Extract the [X, Y] coordinate from the center of the cell holding the provided text.  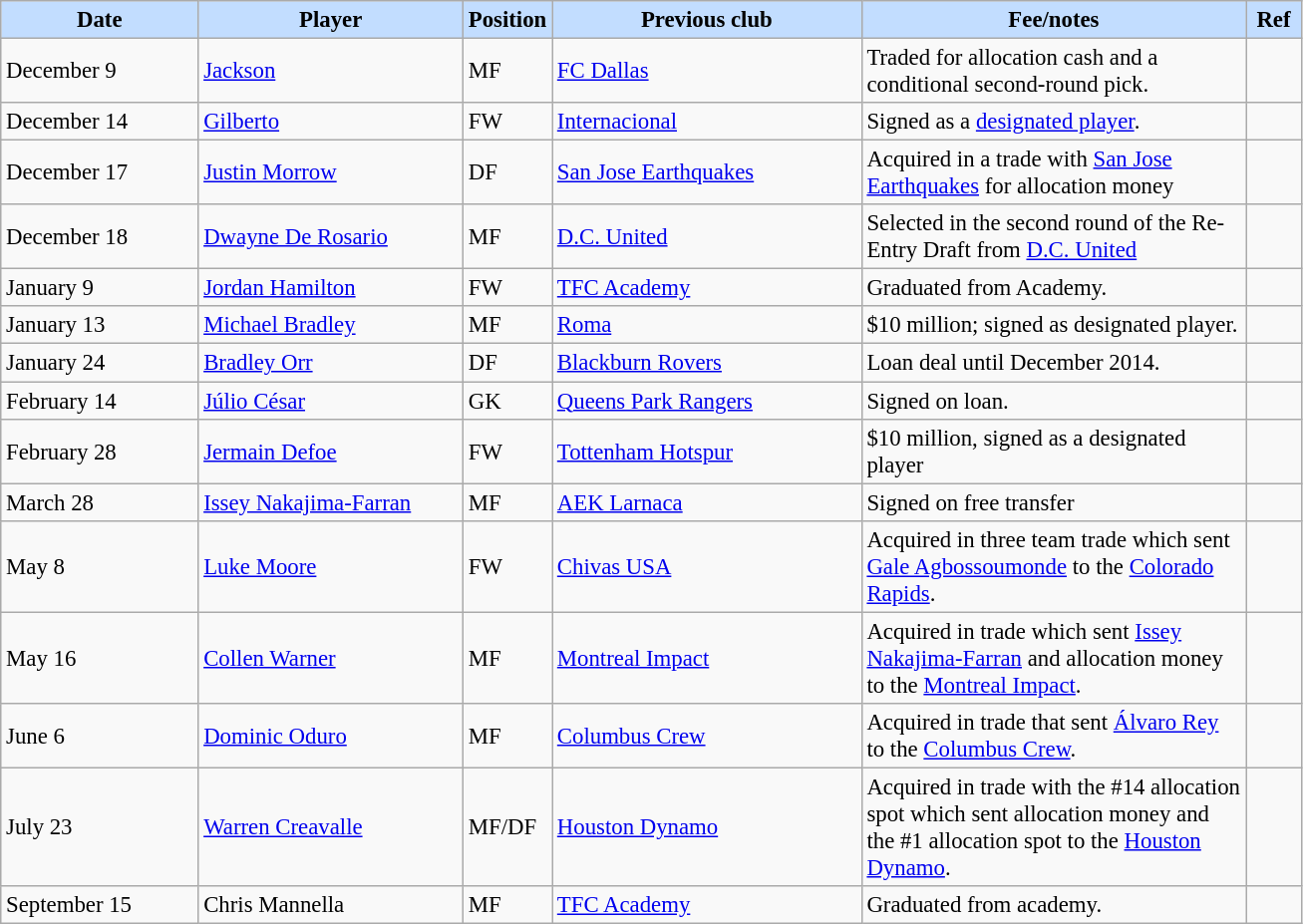
Player [331, 20]
GK [506, 401]
Blackburn Rovers [708, 363]
Acquired in three team trade which sent Gale Agbossoumonde to the Colorado Rapids. [1054, 566]
Montreal Impact [708, 658]
Graduated from academy. [1054, 905]
MF/DF [506, 827]
Signed as a designated player. [1054, 122]
Michael Bradley [331, 326]
March 28 [100, 502]
Tottenham Hotspur [708, 451]
Traded for allocation cash and a conditional second-round pick. [1054, 72]
Graduated from Academy. [1054, 288]
Collen Warner [331, 658]
Luke Moore [331, 566]
$10 million; signed as designated player. [1054, 326]
Dwayne De Rosario [331, 237]
Selected in the second round of the Re-Entry Draft from D.C. United [1054, 237]
Previous club [708, 20]
Chris Mannella [331, 905]
Date [100, 20]
December 14 [100, 122]
Queens Park Rangers [708, 401]
Warren Creavalle [331, 827]
FC Dallas [708, 72]
December 17 [100, 173]
Acquired in trade with the #14 allocation spot which sent allocation money and the #1 allocation spot to the Houston Dynamo. [1054, 827]
Issey Nakajima-Farran [331, 502]
Loan deal until December 2014. [1054, 363]
Signed on free transfer [1054, 502]
Dominic Oduro [331, 736]
Internacional [708, 122]
San Jose Earthquakes [708, 173]
Signed on loan. [1054, 401]
Jermain Defoe [331, 451]
Chivas USA [708, 566]
May 8 [100, 566]
January 24 [100, 363]
July 23 [100, 827]
May 16 [100, 658]
Position [506, 20]
September 15 [100, 905]
Júlio César [331, 401]
Ref [1274, 20]
Acquired in a trade with San Jose Earthquakes for allocation money [1054, 173]
February 14 [100, 401]
December 9 [100, 72]
Gilberto [331, 122]
Fee/notes [1054, 20]
February 28 [100, 451]
Jordan Hamilton [331, 288]
Bradley Orr [331, 363]
Columbus Crew [708, 736]
$10 million, signed as a designated player [1054, 451]
Justin Morrow [331, 173]
December 18 [100, 237]
Acquired in trade that sent Álvaro Rey to the Columbus Crew. [1054, 736]
D.C. United [708, 237]
Acquired in trade which sent Issey Nakajima-Farran and allocation money to the Montreal Impact. [1054, 658]
Jackson [331, 72]
January 9 [100, 288]
Roma [708, 326]
Houston Dynamo [708, 827]
January 13 [100, 326]
June 6 [100, 736]
AEK Larnaca [708, 502]
